Provide the [X, Y] coordinate of the cell's center where the given text is located.  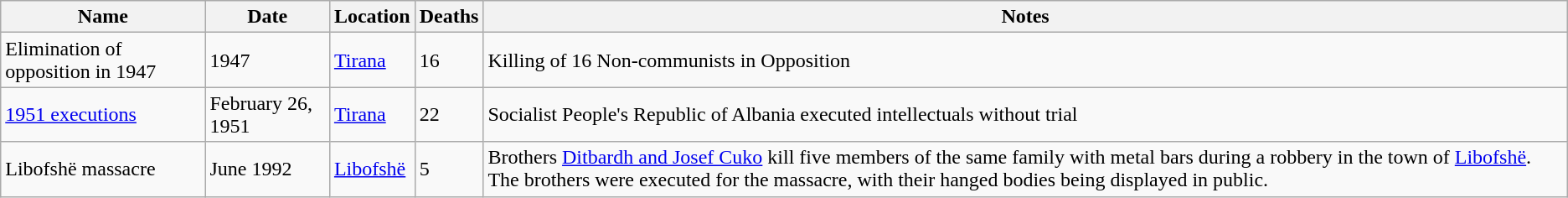
Name [103, 17]
5 [449, 169]
Killing of 16 Non-communists in Opposition [1025, 60]
22 [449, 114]
16 [449, 60]
Libofshë massacre [103, 169]
1951 executions [103, 114]
1947 [268, 60]
Libofshë [372, 169]
Date [268, 17]
Notes [1025, 17]
February 26, 1951 [268, 114]
Location [372, 17]
Socialist People's Republic of Albania executed intellectuals without trial [1025, 114]
Deaths [449, 17]
Elimination of opposition in 1947 [103, 60]
June 1992 [268, 169]
